Extract the (X, Y) coordinate from the center of the cell holding the provided text.  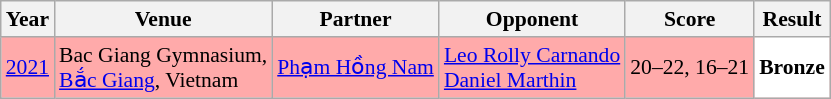
Opponent (532, 19)
Leo Rolly Carnando Daniel Marthin (532, 68)
Bronze (792, 68)
20–22, 16–21 (690, 68)
Result (792, 19)
Score (690, 19)
2021 (28, 68)
Phạm Hồng Nam (356, 68)
Bac Giang Gymnasium,Bắc Giang, Vietnam (163, 68)
Partner (356, 19)
Year (28, 19)
Venue (163, 19)
